Determine the [X, Y] coordinate at the center of the cell enclosing the given text.  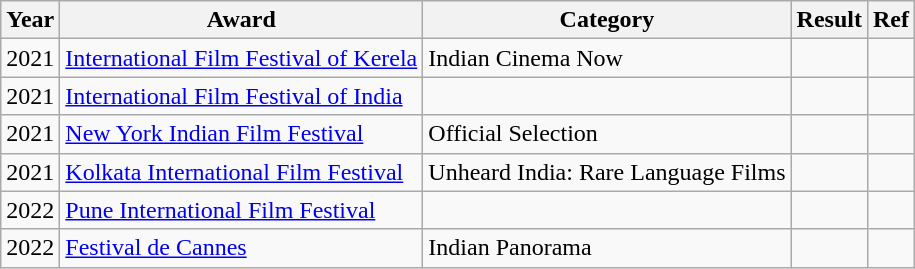
Result [829, 20]
Indian Cinema Now [607, 58]
Ref [890, 20]
Award [242, 20]
Festival de Cannes [242, 248]
Unheard India: Rare Language Films [607, 172]
Kolkata International Film Festival [242, 172]
Category [607, 20]
Year [30, 20]
New York Indian Film Festival [242, 134]
Official Selection [607, 134]
Pune International Film Festival [242, 210]
Indian Panorama [607, 248]
International Film Festival of Kerela [242, 58]
International Film Festival of India [242, 96]
